From the cell containing the given text, extract its center point as (x, y) coordinate. 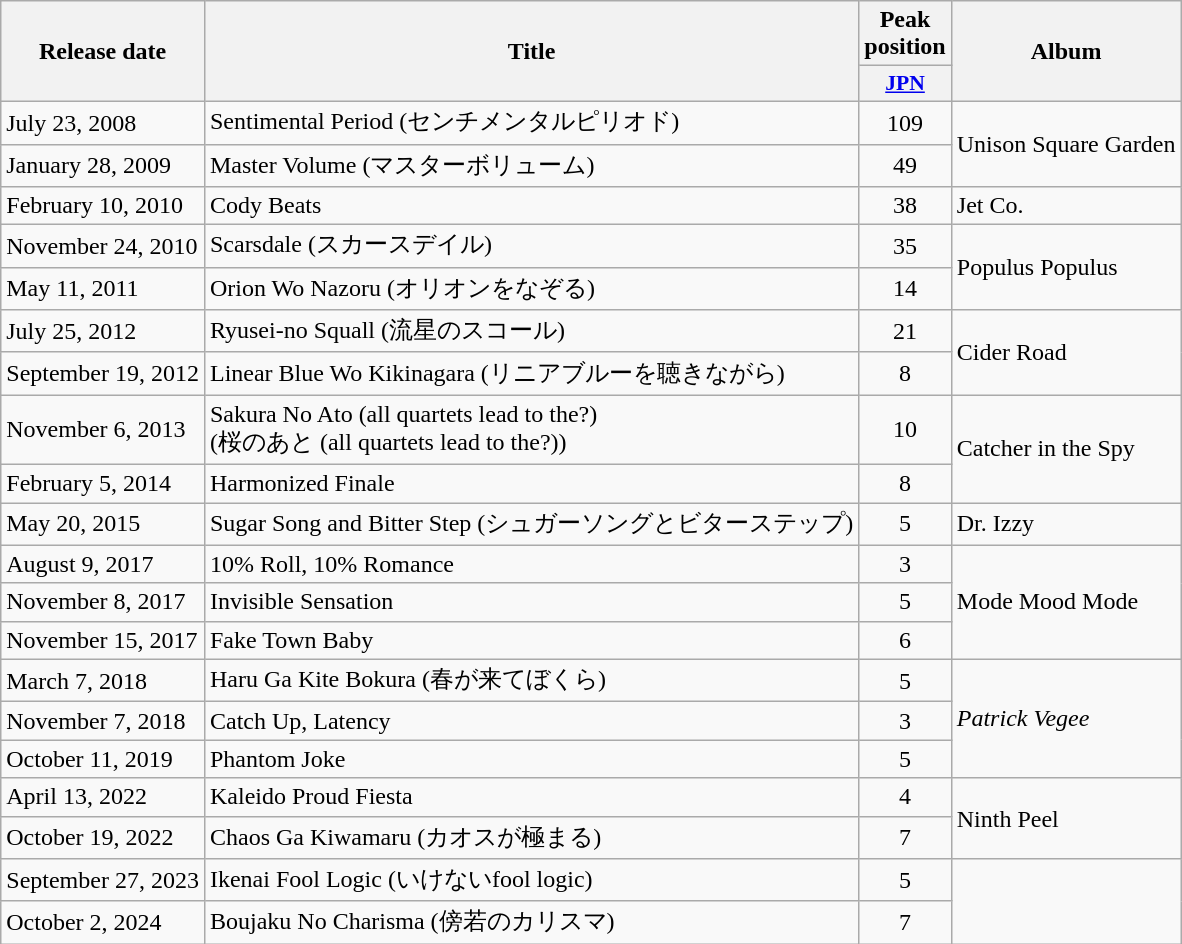
6 (905, 640)
Harmonized Finale (531, 483)
August 9, 2017 (103, 564)
Linear Blue Wo Kikinagara (リニアブルーを聴きながら) (531, 374)
Sakura No Ato (all quartets lead to the?) (桜のあと (all quartets lead to the?)) (531, 430)
49 (905, 166)
Peak position (905, 34)
Catcher in the Spy (1066, 449)
Dr. Izzy (1066, 524)
Cody Beats (531, 206)
Scarsdale (スカースデイル) (531, 246)
November 6, 2013 (103, 430)
10 (905, 430)
May 11, 2011 (103, 288)
November 24, 2010 (103, 246)
October 2, 2024 (103, 922)
Unison Square Garden (1066, 144)
Boujaku No Charisma (傍若のカリスマ) (531, 922)
Orion Wo Nazoru (オリオンをなぞる) (531, 288)
Ikenai Fool Logic (いけないfool logic) (531, 880)
10% Roll, 10% Romance (531, 564)
March 7, 2018 (103, 680)
38 (905, 206)
October 19, 2022 (103, 838)
Master Volume (マスターボリューム) (531, 166)
Cider Road (1066, 352)
Phantom Joke (531, 759)
November 7, 2018 (103, 721)
April 13, 2022 (103, 797)
July 23, 2008 (103, 122)
35 (905, 246)
Haru Ga Kite Bokura (春が来てぼくら) (531, 680)
February 10, 2010 (103, 206)
Ryusei-no Squall (流星のスコール) (531, 332)
February 5, 2014 (103, 483)
Catch Up, Latency (531, 721)
109 (905, 122)
Release date (103, 52)
Invisible Sensation (531, 602)
Title (531, 52)
September 27, 2023 (103, 880)
May 20, 2015 (103, 524)
21 (905, 332)
January 28, 2009 (103, 166)
Mode Mood Mode (1066, 602)
Chaos Ga Kiwamaru (カオスが極まる) (531, 838)
July 25, 2012 (103, 332)
Sentimental Period (センチメンタルピリオド) (531, 122)
Populus Populus (1066, 268)
October 11, 2019 (103, 759)
Jet Co. (1066, 206)
Sugar Song and Bitter Step (シュガーソングとビターステップ) (531, 524)
Ninth Peel (1066, 818)
JPN (905, 84)
Kaleido Proud Fiesta (531, 797)
14 (905, 288)
Fake Town Baby (531, 640)
4 (905, 797)
November 8, 2017 (103, 602)
Album (1066, 52)
November 15, 2017 (103, 640)
Patrick Vegee (1066, 718)
September 19, 2012 (103, 374)
